Scan for the cell matching the given text and deliver its (x, y) coordinate at center. 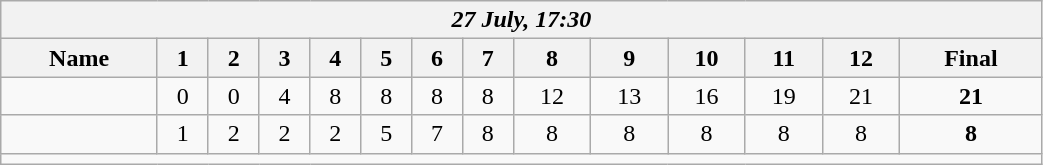
10 (706, 58)
11 (784, 58)
13 (630, 96)
6 (438, 58)
16 (706, 96)
Name (80, 58)
9 (630, 58)
19 (784, 96)
Final (971, 58)
3 (284, 58)
27 July, 17:30 (522, 20)
